Detect which cell encompasses the target text, then output its [X, Y] center coordinate. 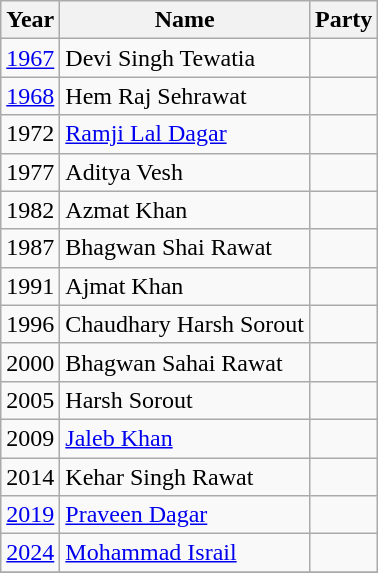
2024 [30, 553]
Mohammad Israil [185, 553]
Year [30, 20]
Harsh Sorout [185, 400]
Aditya Vesh [185, 172]
2014 [30, 477]
1968 [30, 96]
1987 [30, 248]
Azmat Khan [185, 210]
Chaudhary Harsh Sorout [185, 324]
1972 [30, 134]
Kehar Singh Rawat [185, 477]
Jaleb Khan [185, 438]
1977 [30, 172]
2000 [30, 362]
1996 [30, 324]
2005 [30, 400]
1982 [30, 210]
Bhagwan Shai Rawat [185, 248]
Ajmat Khan [185, 286]
Party [344, 20]
Ramji Lal Dagar [185, 134]
2019 [30, 515]
Bhagwan Sahai Rawat [185, 362]
2009 [30, 438]
Praveen Dagar [185, 515]
Name [185, 20]
1967 [30, 58]
Hem Raj Sehrawat [185, 96]
Devi Singh Tewatia [185, 58]
1991 [30, 286]
